Scan for the cell matching the given text and deliver its [X, Y] coordinate at center. 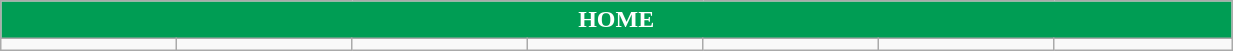
HOME [616, 20]
